For the text-containing cell, return its midpoint in (x, y) coordinate format. 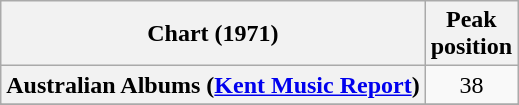
Peak position (471, 34)
Australian Albums (Kent Music Report) (213, 85)
38 (471, 85)
Chart (1971) (213, 34)
